Determine the (X, Y) coordinate at the center of the cell enclosing the given text.  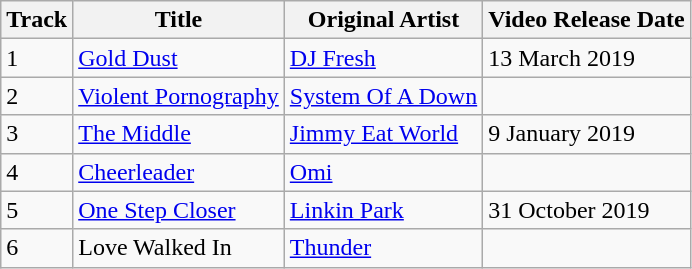
Track (37, 20)
2 (37, 96)
DJ Fresh (383, 58)
1 (37, 58)
Violent Pornography (179, 96)
One Step Closer (179, 210)
13 March 2019 (586, 58)
Jimmy Eat World (383, 134)
Thunder (383, 248)
Video Release Date (586, 20)
Title (179, 20)
6 (37, 248)
Original Artist (383, 20)
5 (37, 210)
The Middle (179, 134)
Linkin Park (383, 210)
Gold Dust (179, 58)
System Of A Down (383, 96)
31 October 2019 (586, 210)
Cheerleader (179, 172)
3 (37, 134)
Love Walked In (179, 248)
4 (37, 172)
9 January 2019 (586, 134)
Omi (383, 172)
